Identify which cell holds the provided text, then report its [x, y] central coordinate. 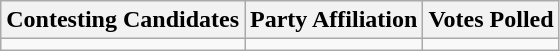
Votes Polled [491, 20]
Party Affiliation [334, 20]
Contesting Candidates [123, 20]
